From the cell containing the given text, extract its center point as (X, Y) coordinate. 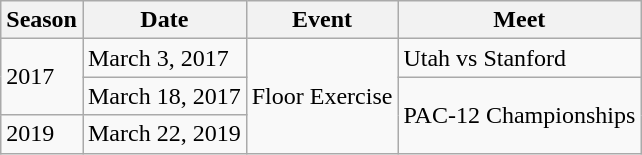
Utah vs Stanford (520, 58)
March 18, 2017 (164, 96)
March 22, 2019 (164, 134)
PAC-12 Championships (520, 115)
Floor Exercise (322, 96)
Meet (520, 20)
2017 (42, 77)
2019 (42, 134)
Season (42, 20)
Date (164, 20)
March 3, 2017 (164, 58)
Event (322, 20)
